Extract the [X, Y] coordinate from the center of the cell holding the provided text.  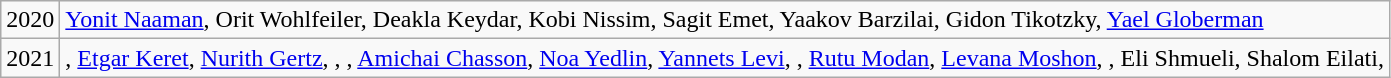
2021 [30, 58]
2020 [30, 20]
, Etgar Keret, Nurith Gertz, , , Amichai Chasson, Noa Yedlin, Yannets Levi, , Rutu Modan, Levana Moshon, , Eli Shmueli, Shalom Eilati, [725, 58]
Yonit Naaman, Orit Wohlfeiler, Deakla Keydar, Kobi Nissim, Sagit Emet, Yaakov Barzilai, Gidon Tikotzky, Yael Globerman [725, 20]
